Locate the cell with the specified text and output its [x, y] center coordinate. 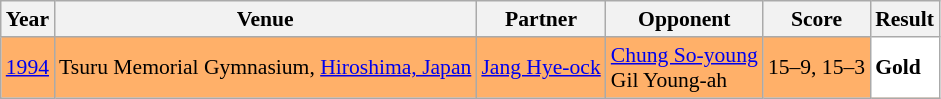
Venue [265, 19]
Gold [904, 68]
Opponent [684, 19]
Result [904, 19]
Jang Hye-ock [540, 68]
Chung So-young Gil Young-ah [684, 68]
Partner [540, 19]
1994 [28, 68]
Year [28, 19]
15–9, 15–3 [816, 68]
Tsuru Memorial Gymnasium, Hiroshima, Japan [265, 68]
Score [816, 19]
